From the cell containing the given text, extract its center point as [X, Y] coordinate. 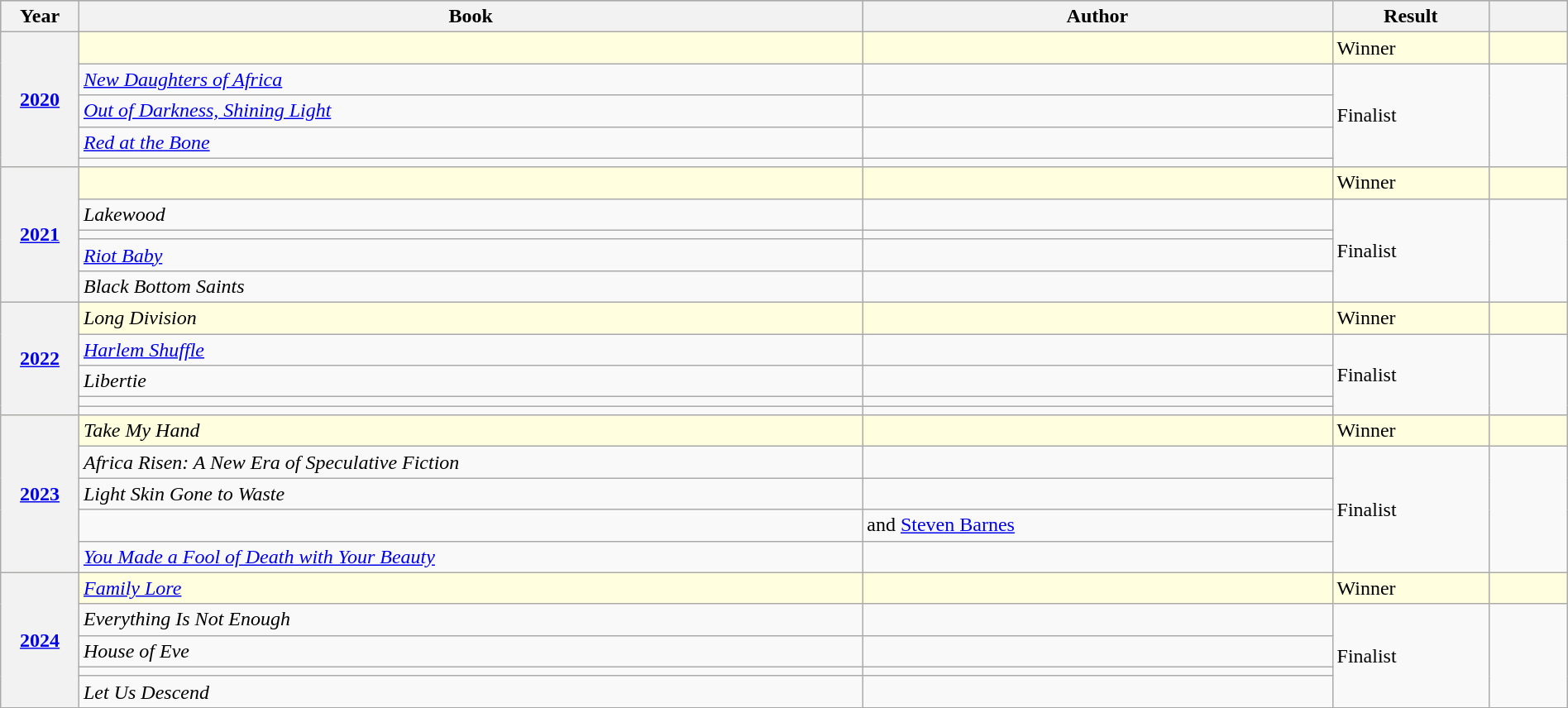
and Steven Barnes [1097, 525]
House of Eve [470, 651]
Take My Hand [470, 431]
New Daughters of Africa [470, 79]
Light Skin Gone to Waste [470, 494]
Year [40, 17]
Book [470, 17]
2022 [40, 358]
2021 [40, 235]
Family Lore [470, 588]
Author [1097, 17]
2024 [40, 640]
2023 [40, 494]
Long Division [470, 318]
Everything Is Not Enough [470, 619]
Out of Darkness, Shining Light [470, 111]
Riot Baby [470, 255]
Libertie [470, 381]
Harlem Shuffle [470, 350]
Lakewood [470, 214]
Red at the Bone [470, 142]
You Made a Fool of Death with Your Beauty [470, 557]
2020 [40, 99]
Black Bottom Saints [470, 286]
Result [1411, 17]
Let Us Descend [470, 691]
Africa Risen: A New Era of Speculative Fiction [470, 462]
